Detect which cell encompasses the target text, then output its (X, Y) center coordinate. 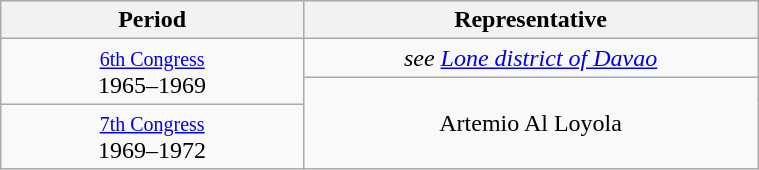
6th Congress1965–1969 (152, 72)
Artemio Al Loyola (530, 123)
see Lone district of Davao (530, 58)
Representative (530, 20)
7th Congress1969–1972 (152, 136)
Period (152, 20)
